Search for the cell housing the specified text and yield its [x, y] center coordinate. 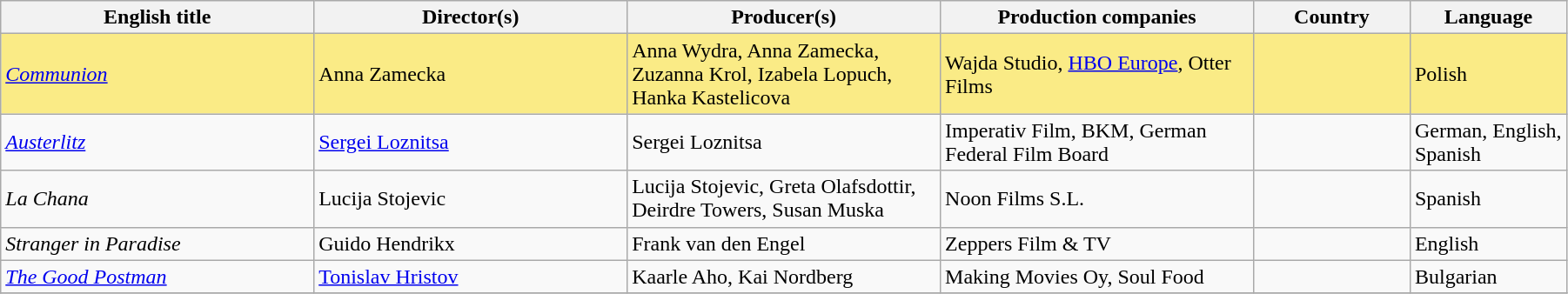
German, English, Spanish [1488, 143]
La Chana [157, 198]
Lucija Stojevic, Greta Olafsdottir, Deirdre Towers, Susan Muska [784, 198]
Stranger in Paradise [157, 244]
Language [1488, 17]
Production companies [1097, 17]
English [1488, 244]
Anna Wydra, Anna Zamecka, Zuzanna Krol, Izabela Lopuch, Hanka Kastelicova [784, 74]
Frank van den Engel [784, 244]
Austerlitz [157, 143]
Anna Zamecka [471, 74]
Imperativ Film, BKM, German Federal Film Board [1097, 143]
Spanish [1488, 198]
Noon Films S.L. [1097, 198]
Country [1331, 17]
Lucija Stojevic [471, 198]
Guido Hendrikx [471, 244]
English title [157, 17]
Kaarle Aho, Kai Nordberg [784, 277]
Tonislav Hristov [471, 277]
Making Movies Oy, Soul Food [1097, 277]
Communion [157, 74]
Wajda Studio, HBO Europe, Otter Films [1097, 74]
Zeppers Film & TV [1097, 244]
Polish [1488, 74]
Producer(s) [784, 17]
Director(s) [471, 17]
Bulgarian [1488, 277]
The Good Postman [157, 277]
